Identify which cell holds the provided text, then report its (X, Y) central coordinate. 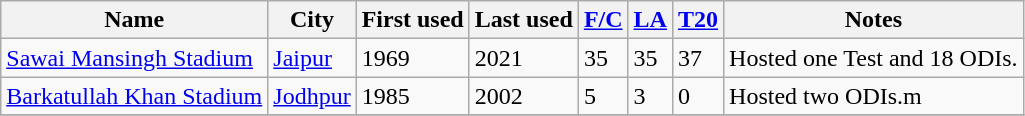
Jodhpur (312, 96)
Name (134, 20)
Last used (524, 20)
LA (650, 20)
37 (698, 58)
Barkatullah Khan Stadium (134, 96)
2002 (524, 96)
1969 (412, 58)
0 (698, 96)
T20 (698, 20)
1985 (412, 96)
Hosted two ODIs.m (874, 96)
City (312, 20)
First used (412, 20)
Jaipur (312, 58)
2021 (524, 58)
Notes (874, 20)
5 (603, 96)
F/C (603, 20)
3 (650, 96)
Hosted one Test and 18 ODIs. (874, 58)
Sawai Mansingh Stadium (134, 58)
